Locate the cell with the specified text and output its (x, y) center coordinate. 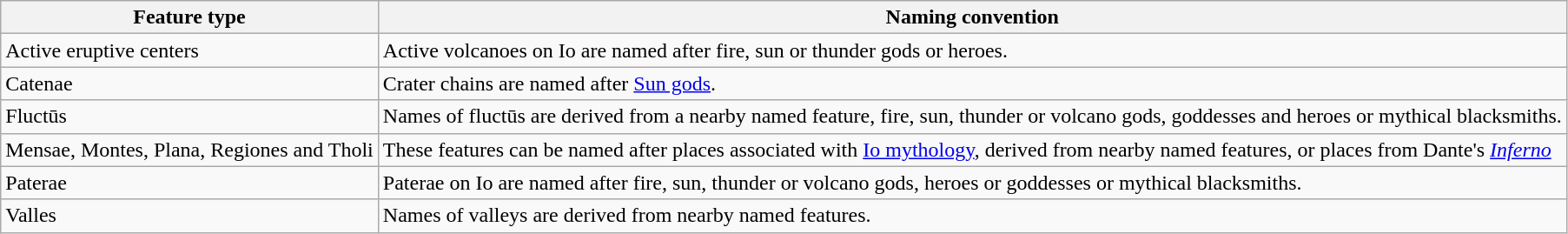
Crater chains are named after Sun gods. (972, 84)
These features can be named after places associated with Io mythology, derived from nearby named features, or places from Dante's Inferno (972, 150)
Fluctūs (189, 117)
Active volcanoes on Io are named after fire, sun or thunder gods or heroes. (972, 50)
Mensae, Montes, Plana, Regiones and Tholi (189, 150)
Naming convention (972, 17)
Catenae (189, 84)
Feature type (189, 17)
Names of fluctūs are derived from a nearby named feature, fire, sun, thunder or volcano gods, goddesses and heroes or mythical blacksmiths. (972, 117)
Valles (189, 216)
Active eruptive centers (189, 50)
Paterae on Io are named after fire, sun, thunder or volcano gods, heroes or goddesses or mythical blacksmiths. (972, 183)
Names of valleys are derived from nearby named features. (972, 216)
Paterae (189, 183)
